Provide the [X, Y] coordinate of the cell's center where the given text is located.  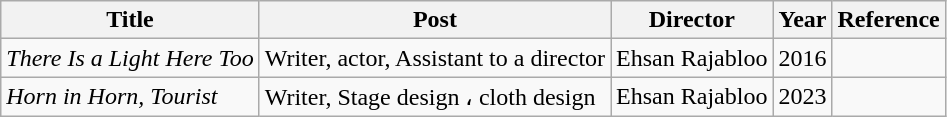
Reference [888, 20]
Year [802, 20]
2023 [802, 97]
Horn in Horn, Tourist [130, 97]
Post [434, 20]
Director [692, 20]
Title [130, 20]
Writer, actor, Assistant to a director [434, 58]
Writer, Stage design ، cloth design [434, 97]
There Is a Light Here Too [130, 58]
2016 [802, 58]
